Search for the cell housing the specified text and yield its (X, Y) center coordinate. 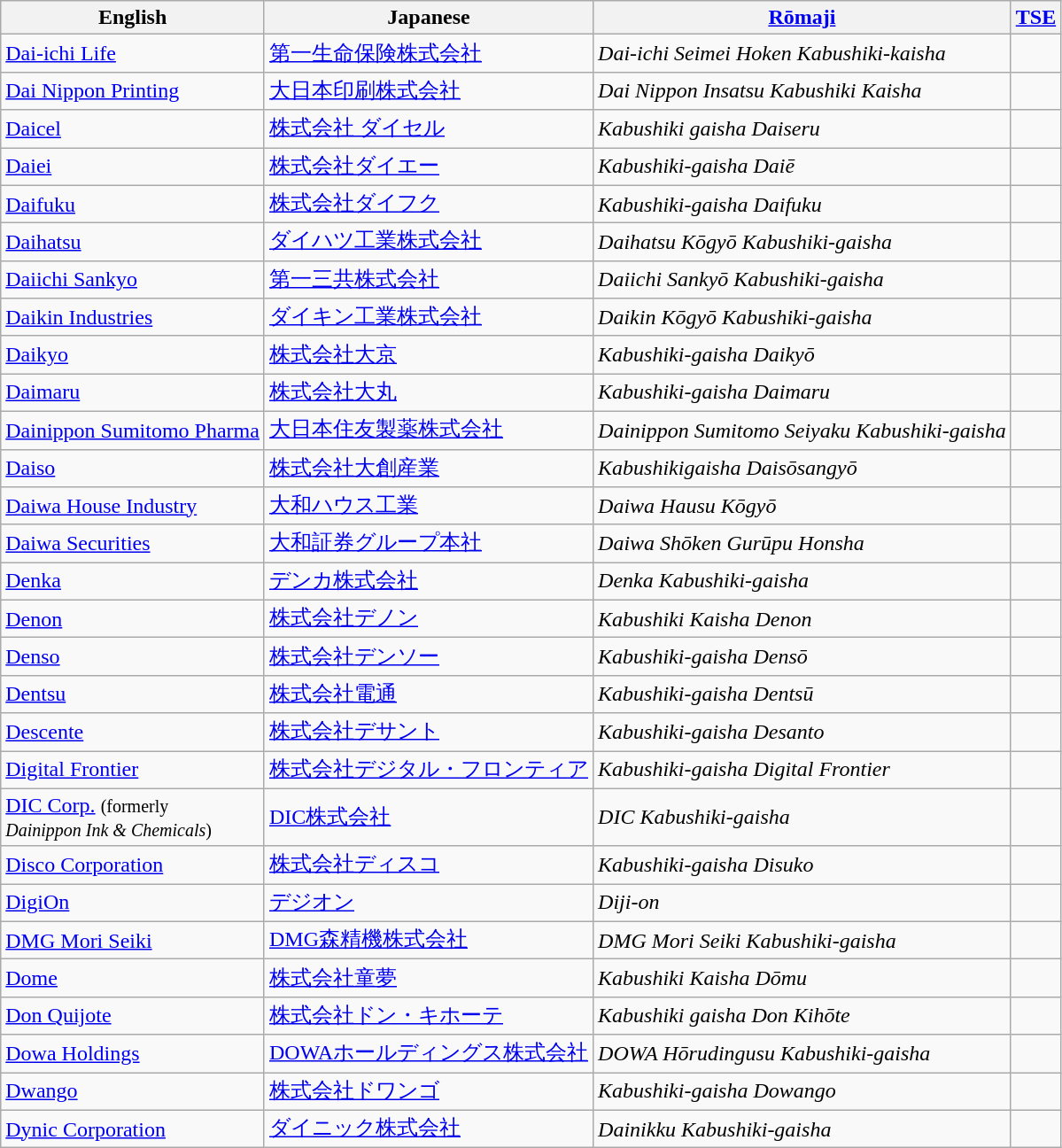
Denso (133, 657)
DOWAホールディングス株式会社 (429, 1054)
Kabushiki-gaisha Dentsū (802, 694)
Kabushiki-gaisha Disuko (802, 865)
株式会社電通 (429, 694)
Dai-ichi Life (133, 53)
Disco Corporation (133, 865)
Dai-ichi Seimei Hoken Kabushiki-kaisha (802, 53)
Kabushiki gaisha Don Kihōte (802, 1015)
株式会社大丸 (429, 393)
ダイニック株式会社 (429, 1129)
Dentsu (133, 694)
Kabushiki-gaisha Daiē (802, 167)
Daiei (133, 167)
Descente (133, 732)
Denka Kabushiki-gaisha (802, 581)
Dynic Corporation (133, 1129)
Denon (133, 618)
Dainippon Sumitomo Pharma (133, 430)
株式会社ダイエー (429, 167)
Don Quijote (133, 1015)
Dai Nippon Insatsu Kabushiki Kaisha (802, 90)
Daifuku (133, 204)
Kabushiki-gaisha Dowango (802, 1091)
Daiwa Shōken Gurūpu Honsha (802, 544)
Daikyo (133, 354)
Daikin Kōgyō Kabushiki-gaisha (802, 317)
Daiwa Securities (133, 544)
DMG Mori Seiki Kabushiki-gaisha (802, 941)
大和証券グループ本社 (429, 544)
Kabushiki-gaisha Daifuku (802, 204)
株式会社デノン (429, 618)
株式会社デジタル・フロンティア (429, 771)
DMG Mori Seiki (133, 941)
Daicel (133, 129)
Kabushiki-gaisha Digital Frontier (802, 771)
Japanese (429, 18)
Daiwa House Industry (133, 507)
DIC株式会社 (429, 817)
大日本印刷株式会社 (429, 90)
English (133, 18)
株式会社ドン・キホーテ (429, 1015)
Daihatsu Kōgyō Kabushiki-gaisha (802, 243)
株式会社ダイフク (429, 204)
Kabushikigaisha Daisōsangyō (802, 468)
Dome (133, 978)
DIC Kabushiki-gaisha (802, 817)
Kabushiki-gaisha Desanto (802, 732)
デジオン (429, 904)
株式会社ディスコ (429, 865)
DOWA Hōrudingusu Kabushiki-gaisha (802, 1054)
株式会社大創産業 (429, 468)
第一三共株式会社 (429, 280)
デンカ株式会社 (429, 581)
Kabushiki gaisha Daiseru (802, 129)
ダイキン工業株式会社 (429, 317)
株式会社デサント (429, 732)
Daiichi Sankyo (133, 280)
大日本住友製薬株式会社 (429, 430)
Dainippon Sumitomo Seiyaku Kabushiki-gaisha (802, 430)
株式会社 ダイセル (429, 129)
第一生命保険株式会社 (429, 53)
Dai Nippon Printing (133, 90)
Daiichi Sankyō Kabushiki-gaisha (802, 280)
株式会社ドワンゴ (429, 1091)
Denka (133, 581)
株式会社童夢 (429, 978)
株式会社デンソー (429, 657)
Kabushiki-gaisha Daikyō (802, 354)
Daihatsu (133, 243)
Rōmaji (802, 18)
DigiOn (133, 904)
ダイハツ工業株式会社 (429, 243)
Kabushiki Kaisha Denon (802, 618)
Daimaru (133, 393)
Daiwa Hausu Kōgyō (802, 507)
Daikin Industries (133, 317)
Dwango (133, 1091)
Dowa Holdings (133, 1054)
株式会社大京 (429, 354)
Kabushiki Kaisha Dōmu (802, 978)
DIC Corp. (formerly Dainippon Ink & Chemicals) (133, 817)
Digital Frontier (133, 771)
Kabushiki-gaisha Daimaru (802, 393)
Daiso (133, 468)
TSE (1035, 18)
大和ハウス工業 (429, 507)
Dainikku Kabushiki-gaisha (802, 1129)
DMG森精機株式会社 (429, 941)
Kabushiki-gaisha Densō (802, 657)
Diji-on (802, 904)
